Return the [X, Y] coordinate for the center point of the cell that contains the specified text.  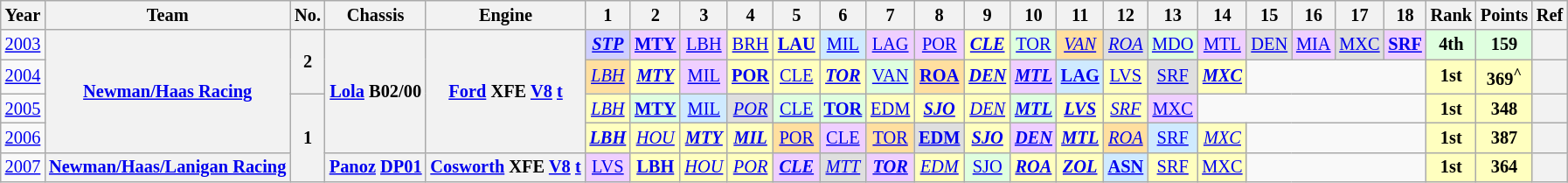
3 [704, 15]
LAU [797, 45]
Lola B02/00 [376, 91]
2005 [23, 109]
17 [1359, 15]
Points [1504, 15]
Panoz DP01 [376, 167]
MIA [1313, 45]
STP [608, 45]
Ref [1550, 15]
10 [1033, 15]
Cosworth XFE V8 t [505, 167]
5 [797, 15]
8 [939, 15]
Chassis [376, 15]
4 [750, 15]
ASN [1126, 167]
16 [1313, 15]
MDO [1173, 45]
MTT [843, 167]
7 [890, 15]
364 [1504, 167]
Year [23, 15]
Rank [1451, 15]
4th [1451, 45]
Newman/Haas/Lanigan Racing [168, 167]
Team [168, 15]
6 [843, 15]
ZOL [1080, 167]
No. [308, 15]
2006 [23, 137]
2007 [23, 167]
18 [1405, 15]
387 [1504, 137]
159 [1504, 45]
14 [1222, 15]
2004 [23, 77]
12 [1126, 15]
Ford XFE V8 t [505, 91]
369^ [1504, 77]
9 [988, 15]
348 [1504, 109]
13 [1173, 15]
15 [1269, 15]
BRH [750, 45]
11 [1080, 15]
Newman/Haas Racing [168, 91]
Engine [505, 15]
2003 [23, 45]
